Return the (x, y) coordinate for the center point of the cell that contains the specified text.  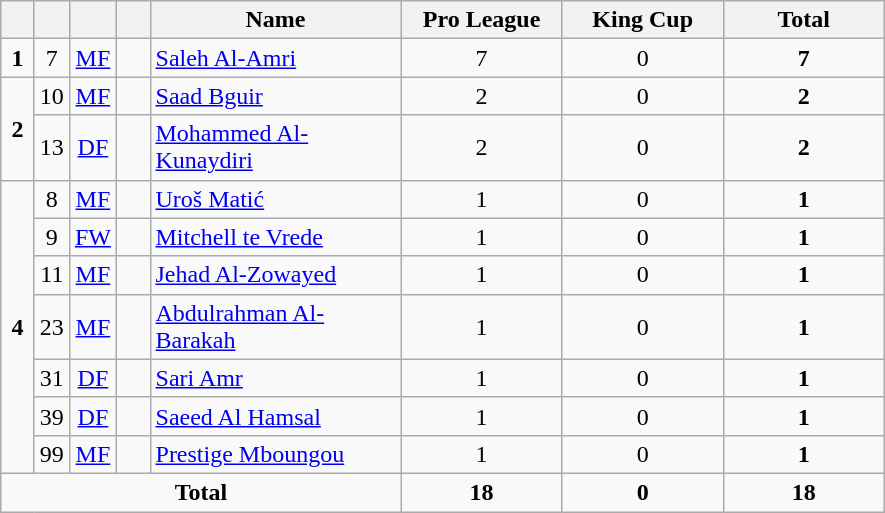
4 (18, 326)
23 (52, 326)
Sari Amr (276, 378)
Abdulrahman Al-Barakah (276, 326)
Pro League (482, 20)
13 (52, 148)
10 (52, 96)
Name (276, 20)
31 (52, 378)
Saeed Al Hamsal (276, 416)
9 (52, 237)
Uroš Matić (276, 199)
Prestige Mboungou (276, 454)
99 (52, 454)
Mohammed Al-Kunaydiri (276, 148)
Mitchell te Vrede (276, 237)
39 (52, 416)
Jehad Al-Zowayed (276, 275)
8 (52, 199)
Saad Bguir (276, 96)
Saleh Al-Amri (276, 58)
11 (52, 275)
King Cup (642, 20)
FW (92, 237)
